Scan for the cell matching the given text and deliver its [X, Y] coordinate at center. 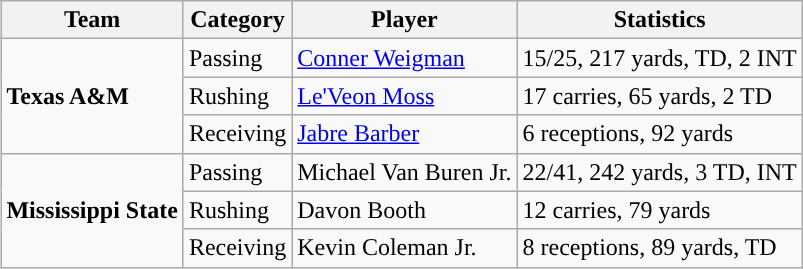
Michael Van Buren Jr. [404, 172]
12 carries, 79 yards [660, 210]
Le'Veon Moss [404, 96]
Davon Booth [404, 210]
Kevin Coleman Jr. [404, 248]
Texas A&M [92, 96]
Conner Weigman [404, 58]
22/41, 242 yards, 3 TD, INT [660, 172]
Statistics [660, 20]
17 carries, 65 yards, 2 TD [660, 96]
Player [404, 20]
6 receptions, 92 yards [660, 134]
8 receptions, 89 yards, TD [660, 248]
Category [237, 20]
15/25, 217 yards, TD, 2 INT [660, 58]
Mississippi State [92, 210]
Jabre Barber [404, 134]
Team [92, 20]
